Detect which cell encompasses the target text, then output its (x, y) center coordinate. 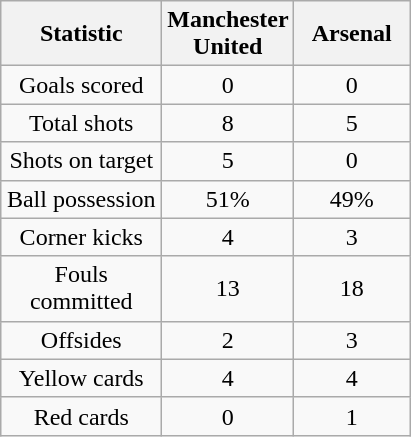
51% (228, 199)
1 (352, 416)
Yellow cards (82, 378)
Statistic (82, 34)
13 (228, 288)
Arsenal (352, 34)
8 (228, 123)
Red cards (82, 416)
Offsides (82, 340)
18 (352, 288)
Manchester United (228, 34)
Ball possession (82, 199)
49% (352, 199)
Total shots (82, 123)
Corner kicks (82, 237)
Fouls committed (82, 288)
Shots on target (82, 161)
2 (228, 340)
Goals scored (82, 85)
